Return the [x, y] coordinate for the center point of the cell that contains the specified text.  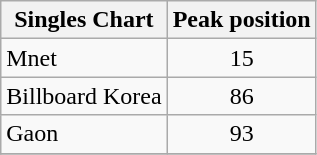
Mnet [84, 58]
15 [242, 58]
Billboard Korea [84, 96]
Singles Chart [84, 20]
Peak position [242, 20]
86 [242, 96]
93 [242, 134]
Gaon [84, 134]
